Provide the [x, y] coordinate of the cell's center where the given text is located.  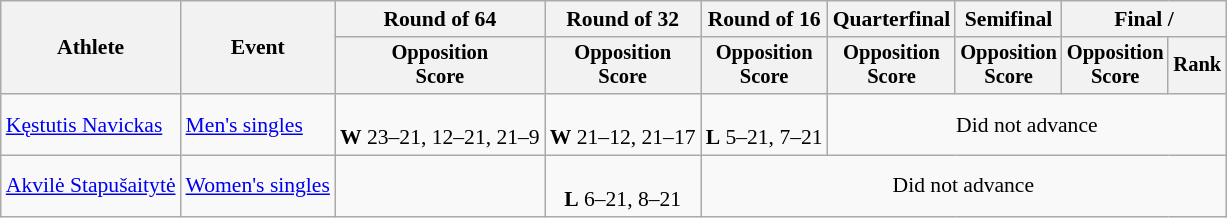
Rank [1197, 66]
Round of 64 [440, 19]
Semifinal [1008, 19]
L 5–21, 7–21 [764, 124]
Round of 16 [764, 19]
Final / [1144, 19]
Athlete [91, 48]
Men's singles [258, 124]
Akvilė Stapušaitytė [91, 186]
Kęstutis Navickas [91, 124]
W 23–21, 12–21, 21–9 [440, 124]
Round of 32 [623, 19]
W 21–12, 21–17 [623, 124]
L 6–21, 8–21 [623, 186]
Women's singles [258, 186]
Quarterfinal [892, 19]
Event [258, 48]
